Output the [x, y] coordinate of the center of the cell containing the given text.  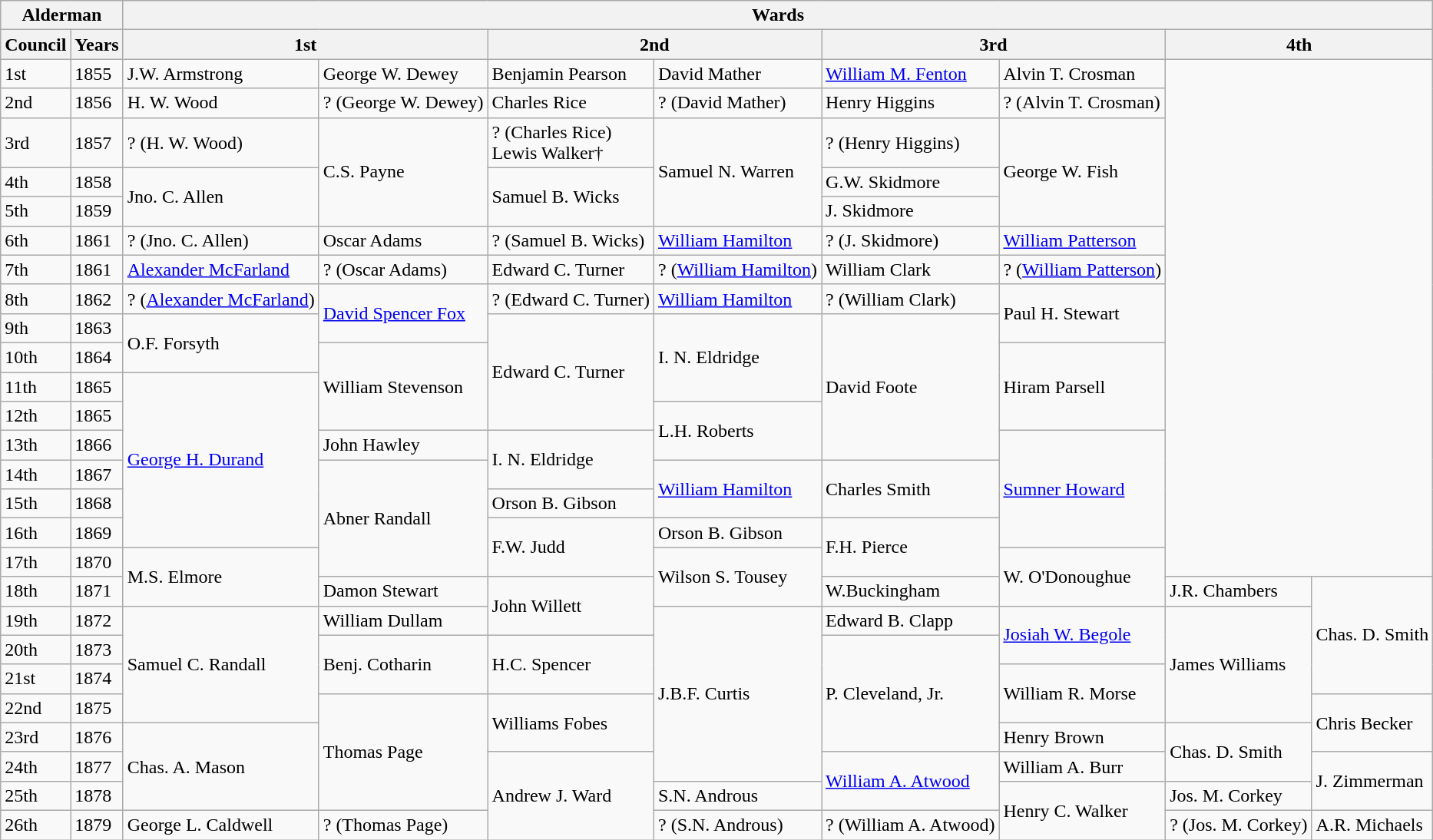
George W. Dewey [403, 74]
Henry Higgins [911, 103]
? (William Patterson) [1083, 270]
1862 [97, 299]
Alvin T. Crosman [1083, 74]
Chas. A. Mason [221, 766]
1872 [97, 620]
George W. Fish [1083, 172]
George H. Durand [221, 459]
10th [35, 357]
5th [35, 211]
Chris Becker [1372, 723]
Jno. C. Allen [221, 197]
William A. Burr [1083, 766]
1864 [97, 357]
21st [35, 679]
Edward B. Clapp [911, 620]
6th [35, 240]
Andrew J. Ward [571, 795]
? (William A. Atwood) [911, 825]
16th [35, 533]
Sumner Howard [1083, 489]
Oscar Adams [403, 240]
? (William Clark) [911, 299]
Jos. M. Corkey [1239, 795]
J. Skidmore [911, 211]
9th [35, 328]
Williams Fobes [571, 723]
1855 [97, 74]
20th [35, 650]
? (Alexander McFarland) [221, 299]
1871 [97, 591]
Charles Rice [571, 103]
1868 [97, 504]
1870 [97, 562]
1863 [97, 328]
26th [35, 825]
? (Thomas Page) [403, 825]
? (Samuel B. Wicks) [571, 240]
1875 [97, 708]
12th [35, 416]
1876 [97, 737]
1867 [97, 475]
? (Jos. M. Corkey) [1239, 825]
P. Cleveland, Jr. [911, 693]
Charles Smith [911, 489]
1879 [97, 825]
Paul H. Stewart [1083, 313]
F.W. Judd [571, 547]
Alderman [61, 15]
David Mather [737, 74]
? (Alvin T. Crosman) [1083, 103]
William Dullam [403, 620]
W. O'Donoughue [1083, 577]
G.W. Skidmore [911, 182]
Hiram Parsell [1083, 386]
Wilson S. Tousey [737, 577]
O.F. Forsyth [221, 342]
17th [35, 562]
Benj. Cotharin [403, 664]
? (H. W. Wood) [221, 143]
A.R. Michaels [1372, 825]
Samuel C. Randall [221, 664]
J.W. Armstrong [221, 74]
William Clark [911, 270]
Henry Brown [1083, 737]
William R. Morse [1083, 693]
? (J. Skidmore) [911, 240]
L.H. Roberts [737, 431]
Samuel N. Warren [737, 172]
Wards [778, 15]
? (Jno. C. Allen) [221, 240]
Damon Stewart [403, 591]
23rd [35, 737]
25th [35, 795]
22nd [35, 708]
David Spencer Fox [403, 313]
11th [35, 386]
18th [35, 591]
1859 [97, 211]
Council [35, 45]
1857 [97, 143]
H. W. Wood [221, 103]
7th [35, 270]
15th [35, 504]
19th [35, 620]
? (Henry Higgins) [911, 143]
? (Charles Rice)Lewis Walker† [571, 143]
1856 [97, 103]
J.B.F. Curtis [737, 693]
? (Oscar Adams) [403, 270]
William M. Fenton [911, 74]
? (David Mather) [737, 103]
J. Zimmerman [1372, 781]
1878 [97, 795]
J.R. Chambers [1239, 591]
William Stevenson [403, 386]
Alexander McFarland [221, 270]
1869 [97, 533]
24th [35, 766]
William A. Atwood [911, 781]
S.N. Androus [737, 795]
Abner Randall [403, 518]
1858 [97, 182]
1866 [97, 445]
Henry C. Walker [1083, 810]
Benjamin Pearson [571, 74]
John Hawley [403, 445]
? (William Hamilton) [737, 270]
C.S. Payne [403, 172]
? (George W. Dewey) [403, 103]
William Patterson [1083, 240]
13th [35, 445]
1874 [97, 679]
1873 [97, 650]
? (S.N. Androus) [737, 825]
M.S. Elmore [221, 577]
George L. Caldwell [221, 825]
Years [97, 45]
David Foote [911, 386]
Samuel B. Wicks [571, 197]
Thomas Page [403, 752]
F.H. Pierce [911, 547]
H.C. Spencer [571, 664]
1877 [97, 766]
? (Edward C. Turner) [571, 299]
W.Buckingham [911, 591]
James Williams [1239, 664]
14th [35, 475]
8th [35, 299]
John Willett [571, 606]
Josiah W. Begole [1083, 635]
